Find where the given text appears and provide that cell's center as [x, y] coordinate. 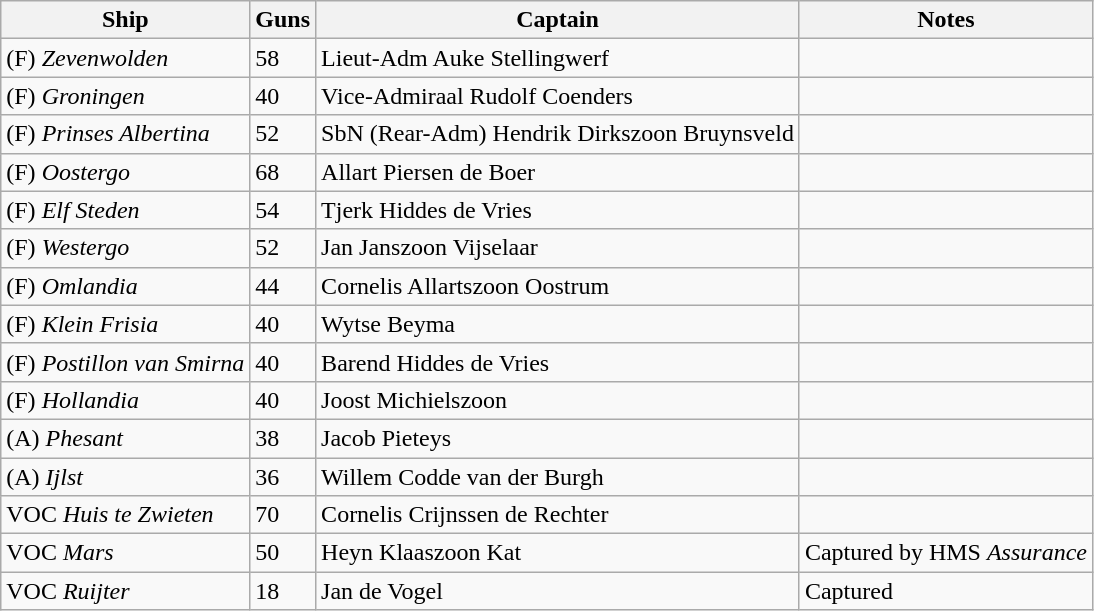
Wytse Beyma [558, 324]
Cornelis Crijnssen de Rechter [558, 515]
SbN (Rear-Adm) Hendrik Dirkszoon Bruynsveld [558, 134]
Joost Michielszoon [558, 400]
Cornelis Allartszoon Oostrum [558, 286]
(F) Omlandia [126, 286]
70 [283, 515]
Jan de Vogel [558, 591]
18 [283, 591]
VOC Ruijter [126, 591]
50 [283, 553]
44 [283, 286]
(F) Westergo [126, 248]
Tjerk Hiddes de Vries [558, 210]
Captured by HMS Assurance [946, 553]
54 [283, 210]
Ship [126, 20]
(A) Ijlst [126, 477]
(F) Elf Steden [126, 210]
Captain [558, 20]
Barend Hiddes de Vries [558, 362]
Jacob Pieteys [558, 438]
Jan Janszoon Vijselaar [558, 248]
(F) Zevenwolden [126, 58]
Lieut-Adm Auke Stellingwerf [558, 58]
Vice-Admiraal Rudolf Coenders [558, 96]
38 [283, 438]
(F) Klein Frisia [126, 324]
(F) Oostergo [126, 172]
(A) Phesant [126, 438]
Willem Codde van der Burgh [558, 477]
Captured [946, 591]
VOC Mars [126, 553]
58 [283, 58]
(F) Groningen [126, 96]
68 [283, 172]
36 [283, 477]
VOC Huis te Zwieten [126, 515]
(F) Hollandia [126, 400]
Notes [946, 20]
(F) Prinses Albertina [126, 134]
Guns [283, 20]
Heyn Klaaszoon Kat [558, 553]
(F) Postillon van Smirna [126, 362]
Allart Piersen de Boer [558, 172]
